Detect which cell encompasses the target text, then output its (X, Y) center coordinate. 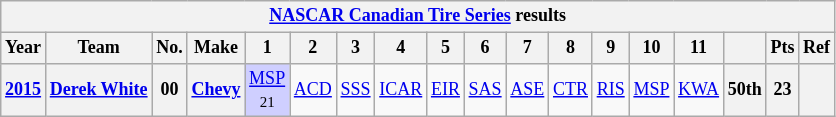
Team (98, 48)
Chevy (216, 90)
Year (24, 48)
1 (268, 48)
EIR (446, 90)
KWA (699, 90)
50th (744, 90)
ICAR (401, 90)
00 (170, 90)
Make (216, 48)
4 (401, 48)
ASE (528, 90)
No. (170, 48)
Ref (817, 48)
2015 (24, 90)
2 (314, 48)
23 (782, 90)
CTR (571, 90)
SSS (356, 90)
ACD (314, 90)
8 (571, 48)
Pts (782, 48)
3 (356, 48)
Derek White (98, 90)
6 (485, 48)
NASCAR Canadian Tire Series results (418, 16)
MSP (652, 90)
7 (528, 48)
RIS (610, 90)
11 (699, 48)
10 (652, 48)
SAS (485, 90)
9 (610, 48)
MSP21 (268, 90)
5 (446, 48)
